Determine the [x, y] coordinate at the center of the cell enclosing the given text.  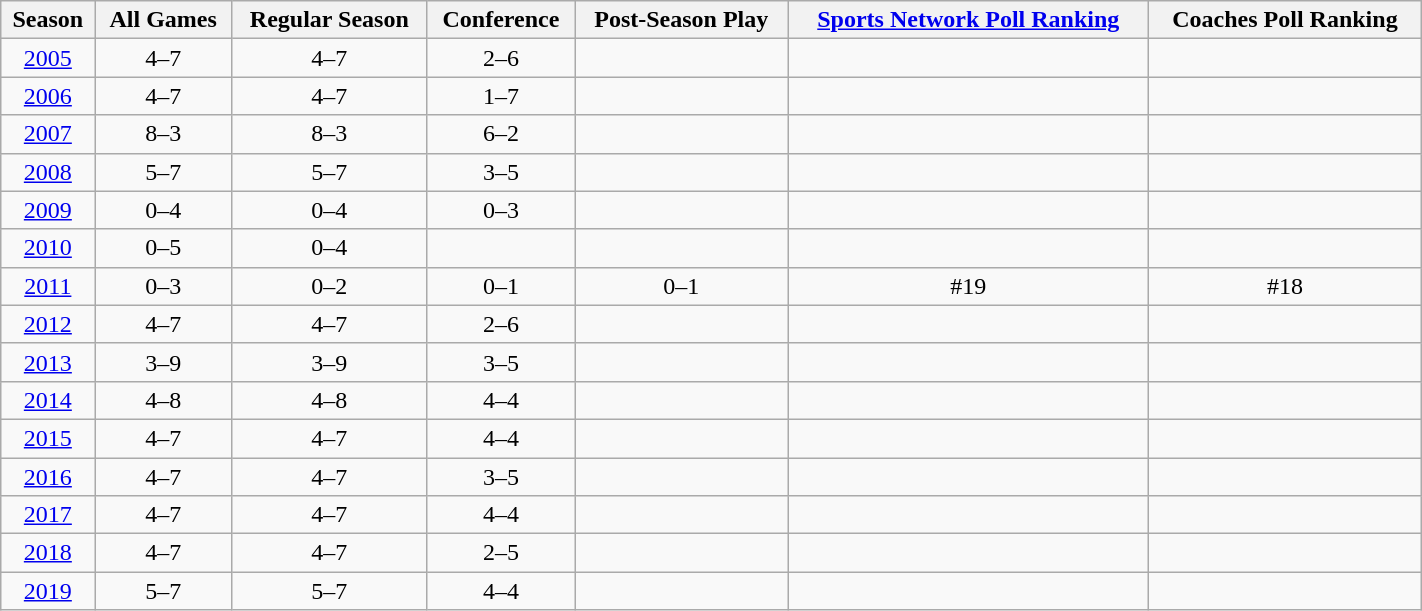
All Games [163, 20]
2018 [48, 553]
2009 [48, 210]
2007 [48, 134]
2008 [48, 172]
2014 [48, 400]
2005 [48, 58]
2–5 [500, 553]
0–2 [329, 286]
Regular Season [329, 20]
#19 [968, 286]
2017 [48, 515]
#18 [1286, 286]
2015 [48, 438]
2011 [48, 286]
0–5 [163, 248]
2010 [48, 248]
Coaches Poll Ranking [1286, 20]
2012 [48, 324]
2013 [48, 362]
1–7 [500, 96]
2006 [48, 96]
Conference [500, 20]
2016 [48, 477]
6–2 [500, 134]
Season [48, 20]
2019 [48, 591]
Sports Network Poll Ranking [968, 20]
Post-Season Play [682, 20]
